From the cell containing the given text, extract its center point as [X, Y] coordinate. 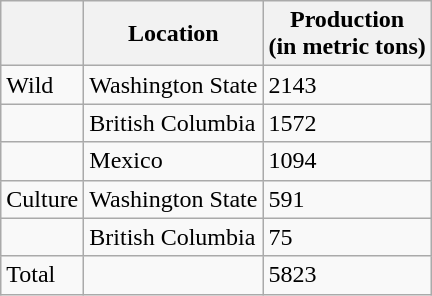
75 [347, 237]
Mexico [174, 161]
Total [42, 275]
5823 [347, 275]
Wild [42, 85]
1572 [347, 123]
591 [347, 199]
Production(in metric tons) [347, 34]
1094 [347, 161]
2143 [347, 85]
Location [174, 34]
Culture [42, 199]
